Capture the cell that displays the provided text and extract its (X, Y) central coordinate. 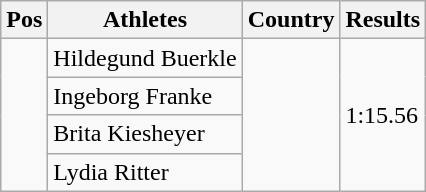
Country (291, 20)
Lydia Ritter (145, 172)
Hildegund Buerkle (145, 58)
Athletes (145, 20)
1:15.56 (383, 115)
Results (383, 20)
Pos (24, 20)
Brita Kiesheyer (145, 134)
Ingeborg Franke (145, 96)
